From the cell containing the given text, extract its center point as [X, Y] coordinate. 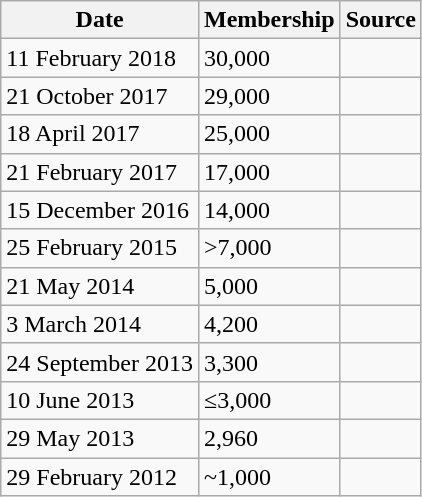
10 June 2013 [100, 400]
21 February 2017 [100, 172]
Source [380, 20]
21 October 2017 [100, 96]
25,000 [269, 134]
18 April 2017 [100, 134]
11 February 2018 [100, 58]
5,000 [269, 286]
Membership [269, 20]
2,960 [269, 438]
3,300 [269, 362]
~1,000 [269, 477]
14,000 [269, 210]
3 March 2014 [100, 324]
>7,000 [269, 248]
30,000 [269, 58]
4,200 [269, 324]
29 February 2012 [100, 477]
21 May 2014 [100, 286]
29 May 2013 [100, 438]
15 December 2016 [100, 210]
24 September 2013 [100, 362]
≤3,000 [269, 400]
29,000 [269, 96]
Date [100, 20]
17,000 [269, 172]
25 February 2015 [100, 248]
